Find where the given text appears and provide that cell's center as (x, y) coordinate. 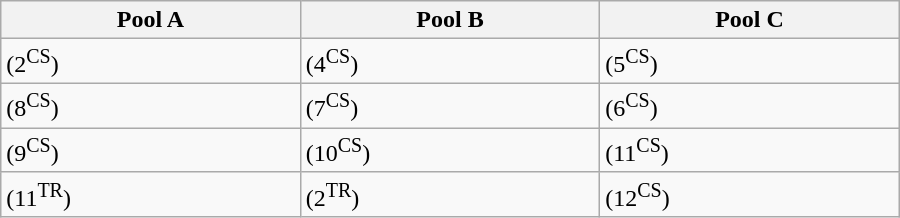
Pool C (750, 20)
(7CS) (450, 106)
Pool B (450, 20)
(12CS) (750, 194)
Pool A (150, 20)
(11CS) (750, 150)
(9CS) (150, 150)
(5CS) (750, 62)
(2TR) (450, 194)
(11TR) (150, 194)
(8CS) (150, 106)
(2CS) (150, 62)
(6CS) (750, 106)
(10CS) (450, 150)
(4CS) (450, 62)
